Identify which cell holds the provided text, then report its (x, y) central coordinate. 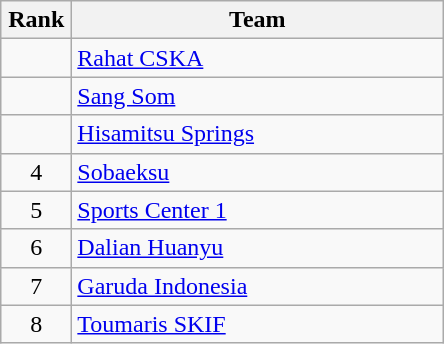
Sang Som (258, 96)
7 (36, 286)
Dalian Huanyu (258, 248)
Garuda Indonesia (258, 286)
8 (36, 324)
Sobaeksu (258, 172)
Hisamitsu Springs (258, 134)
Rank (36, 20)
5 (36, 210)
Rahat CSKA (258, 58)
Team (258, 20)
Toumaris SKIF (258, 324)
Sports Center 1 (258, 210)
4 (36, 172)
6 (36, 248)
